Extract the [x, y] coordinate from the center of the cell holding the provided text.  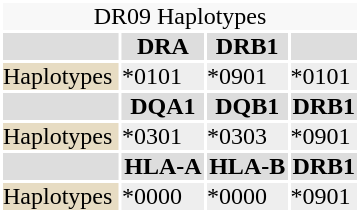
DQA1 [163, 106]
*0303 [248, 136]
DRA [163, 46]
DR09 Haplotypes [180, 16]
HLA-B [248, 166]
HLA-A [163, 166]
*0301 [163, 136]
DQB1 [248, 106]
